From the cell containing the given text, extract its center point as [x, y] coordinate. 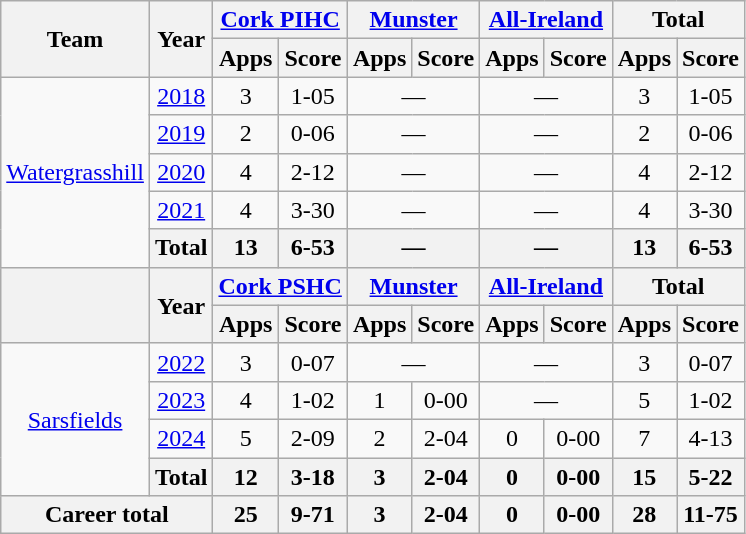
25 [246, 515]
2022 [181, 362]
5-22 [711, 477]
2018 [181, 96]
Career total [107, 515]
Watergrasshill [76, 172]
Team [76, 39]
1 [379, 400]
2024 [181, 438]
28 [644, 515]
Sarsfields [76, 419]
2020 [181, 172]
2021 [181, 210]
Cork PSHC [280, 286]
2023 [181, 400]
7 [644, 438]
11-75 [711, 515]
3-18 [312, 477]
2-09 [312, 438]
2019 [181, 134]
Cork PIHC [280, 20]
9-71 [312, 515]
4-13 [711, 438]
12 [246, 477]
15 [644, 477]
